From the cell containing the given text, extract its center point as [x, y] coordinate. 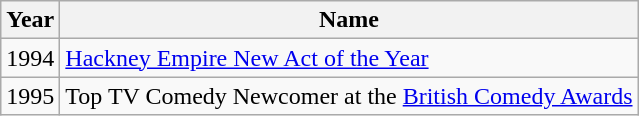
Top TV Comedy Newcomer at the British Comedy Awards [349, 96]
Name [349, 20]
Year [30, 20]
1995 [30, 96]
Hackney Empire New Act of the Year [349, 58]
1994 [30, 58]
